Locate the cell with the specified text and output its (x, y) center coordinate. 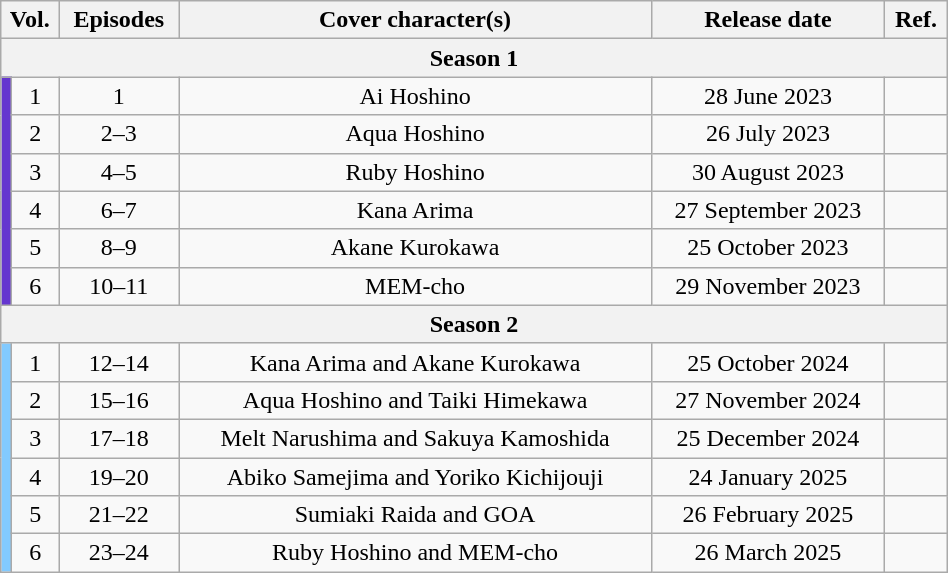
Cover character(s) (415, 20)
26 February 2025 (768, 515)
21–22 (119, 515)
Melt Narushima and Sakuya Kamoshida (415, 438)
27 September 2023 (768, 210)
2–3 (119, 134)
6–7 (119, 210)
25 October 2024 (768, 362)
26 March 2025 (768, 553)
MEM-cho (415, 286)
12–14 (119, 362)
Episodes (119, 20)
Kana Arima and Akane Kurokawa (415, 362)
27 November 2024 (768, 400)
Release date (768, 20)
8–9 (119, 248)
19–20 (119, 477)
Season 1 (474, 58)
Aqua Hoshino (415, 134)
Abiko Samejima and Yoriko Kichijouji (415, 477)
17–18 (119, 438)
4–5 (119, 172)
Ai Hoshino (415, 96)
10–11 (119, 286)
15–16 (119, 400)
29 November 2023 (768, 286)
Ruby Hoshino and MEM-cho (415, 553)
Aqua Hoshino and Taiki Himekawa (415, 400)
Akane Kurokawa (415, 248)
Vol. (30, 20)
25 December 2024 (768, 438)
28 June 2023 (768, 96)
Ruby Hoshino (415, 172)
25 October 2023 (768, 248)
24 January 2025 (768, 477)
Ref. (916, 20)
23–24 (119, 553)
Sumiaki Raida and GOA (415, 515)
30 August 2023 (768, 172)
Kana Arima (415, 210)
26 July 2023 (768, 134)
Season 2 (474, 324)
